Pinpoint the cell where the given text exists, returning its [X, Y] midpoint coordinate. 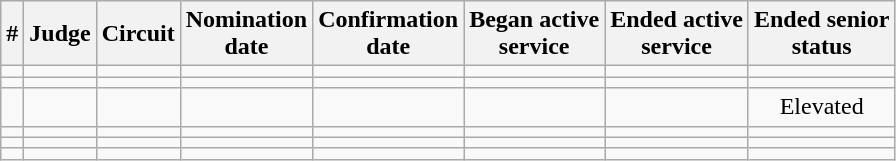
Ended seniorstatus [821, 34]
Elevated [821, 107]
Judge [60, 34]
Ended activeservice [677, 34]
Began activeservice [534, 34]
Nominationdate [246, 34]
# [12, 34]
Confirmationdate [388, 34]
Circuit [138, 34]
